Return [x, y] of the center of cell containing provided text 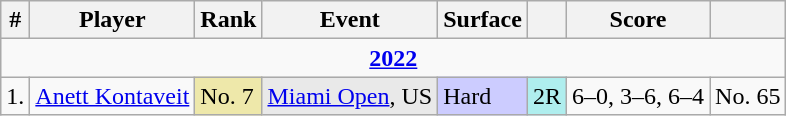
Miami Open, US [350, 96]
Rank [228, 20]
2R [546, 96]
1. [16, 96]
Anett Kontaveit [112, 96]
Event [350, 20]
2022 [394, 58]
Player [112, 20]
6–0, 3–6, 6–4 [638, 96]
Score [638, 20]
Surface [483, 20]
No. 7 [228, 96]
No. 65 [748, 96]
# [16, 20]
Hard [483, 96]
